Scan for the cell matching the given text and deliver its (X, Y) coordinate at center. 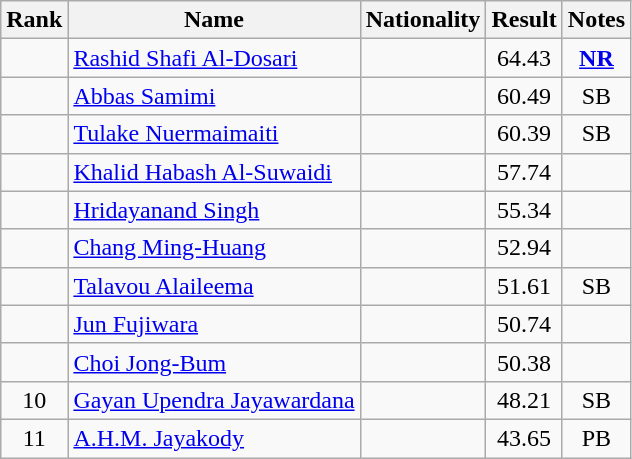
10 (34, 400)
NR (596, 58)
Chang Ming-Huang (214, 248)
Tulake Nuermaimaiti (214, 134)
48.21 (524, 400)
11 (34, 438)
60.39 (524, 134)
64.43 (524, 58)
60.49 (524, 96)
Result (524, 20)
PB (596, 438)
Rashid Shafi Al-Dosari (214, 58)
Rank (34, 20)
52.94 (524, 248)
51.61 (524, 286)
A.H.M. Jayakody (214, 438)
Hridayanand Singh (214, 210)
Gayan Upendra Jayawardana (214, 400)
57.74 (524, 172)
Khalid Habash Al-Suwaidi (214, 172)
50.74 (524, 324)
55.34 (524, 210)
Choi Jong-Bum (214, 362)
Abbas Samimi (214, 96)
Notes (596, 20)
43.65 (524, 438)
Nationality (423, 20)
Name (214, 20)
Talavou Alaileema (214, 286)
50.38 (524, 362)
Jun Fujiwara (214, 324)
